Determine the [x, y] coordinate at the center of the cell enclosing the given text.  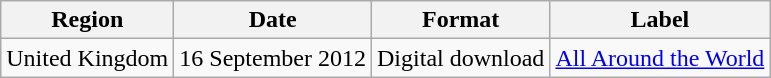
Format [461, 20]
Date [273, 20]
Region [88, 20]
Label [660, 20]
United Kingdom [88, 58]
All Around the World [660, 58]
Digital download [461, 58]
16 September 2012 [273, 58]
